Locate the cell with the specified text and output its (X, Y) center coordinate. 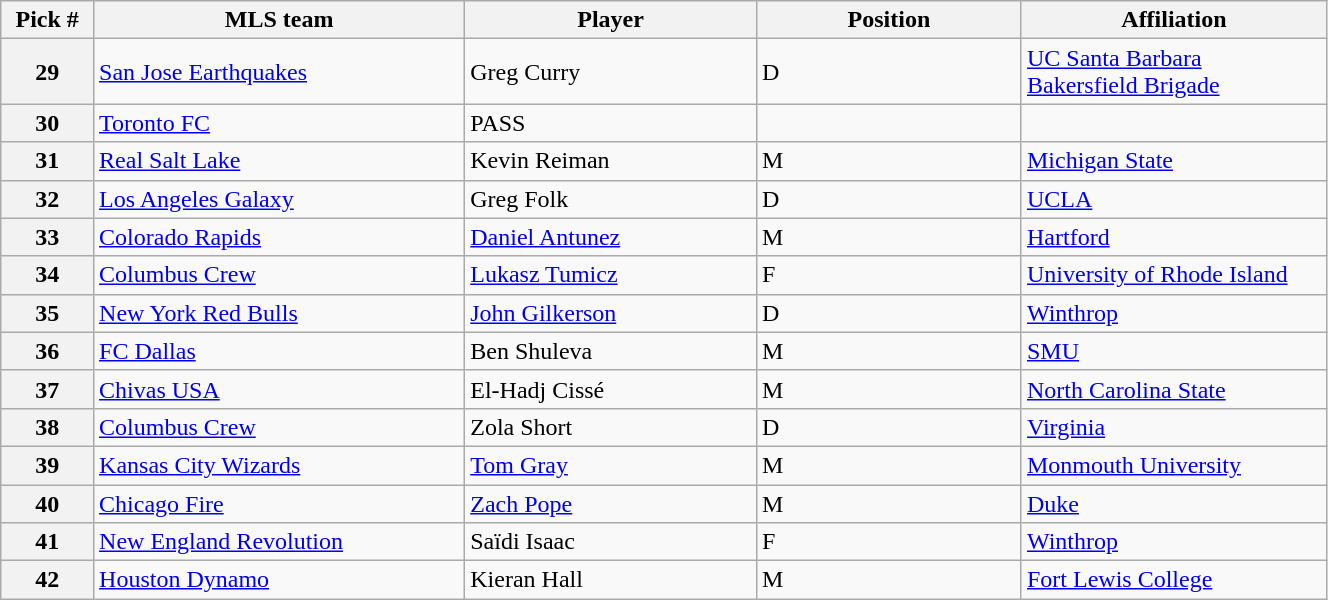
40 (48, 503)
Greg Curry (611, 72)
North Carolina State (1174, 389)
UCLA (1174, 199)
Player (611, 20)
Greg Folk (611, 199)
Chivas USA (280, 389)
PASS (611, 123)
New England Revolution (280, 542)
Position (888, 20)
Hartford (1174, 237)
Zola Short (611, 427)
SMU (1174, 351)
Virginia (1174, 427)
University of Rhode Island (1174, 275)
New York Red Bulls (280, 313)
Monmouth University (1174, 465)
33 (48, 237)
30 (48, 123)
Houston Dynamo (280, 580)
Kevin Reiman (611, 161)
41 (48, 542)
Kieran Hall (611, 580)
El-Hadj Cissé (611, 389)
Lukasz Tumicz (611, 275)
39 (48, 465)
36 (48, 351)
Affiliation (1174, 20)
34 (48, 275)
John Gilkerson (611, 313)
Saïdi Isaac (611, 542)
32 (48, 199)
Pick # (48, 20)
Toronto FC (280, 123)
MLS team (280, 20)
Tom Gray (611, 465)
29 (48, 72)
San Jose Earthquakes (280, 72)
FC Dallas (280, 351)
Colorado Rapids (280, 237)
Michigan State (1174, 161)
Real Salt Lake (280, 161)
Ben Shuleva (611, 351)
Zach Pope (611, 503)
42 (48, 580)
Los Angeles Galaxy (280, 199)
38 (48, 427)
31 (48, 161)
Fort Lewis College (1174, 580)
35 (48, 313)
Duke (1174, 503)
UC Santa BarbaraBakersfield Brigade (1174, 72)
Kansas City Wizards (280, 465)
Chicago Fire (280, 503)
Daniel Antunez (611, 237)
37 (48, 389)
